Determine the [X, Y] coordinate at the center of the cell enclosing the given text.  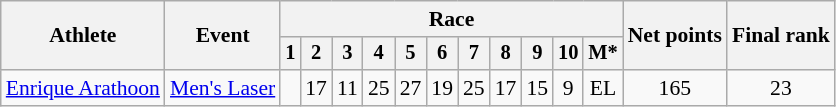
2 [316, 54]
7 [474, 54]
Athlete [83, 36]
Race [451, 19]
19 [442, 88]
27 [411, 88]
23 [781, 88]
11 [348, 88]
M* [602, 54]
Enrique Arathoon [83, 88]
165 [675, 88]
Final rank [781, 36]
8 [506, 54]
10 [568, 54]
4 [379, 54]
Event [222, 36]
Net points [675, 36]
5 [411, 54]
EL [602, 88]
3 [348, 54]
6 [442, 54]
15 [537, 88]
Men's Laser [222, 88]
1 [290, 54]
